Determine the [X, Y] coordinate at the center of the cell enclosing the given text.  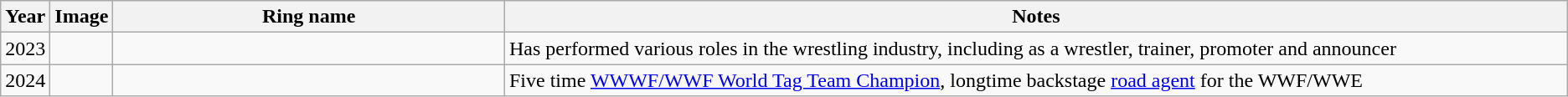
Year [25, 17]
2024 [25, 80]
Notes [1035, 17]
Ring name [309, 17]
Five time WWWF/WWF World Tag Team Champion, longtime backstage road agent for the WWF/WWE [1035, 80]
Image [82, 17]
Has performed various roles in the wrestling industry, including as a wrestler, trainer, promoter and announcer [1035, 48]
2023 [25, 48]
